Scan for the cell matching the given text and deliver its (x, y) coordinate at center. 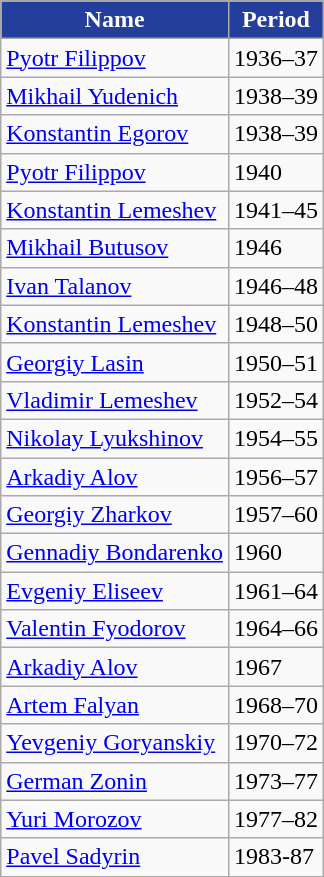
Valentin Fyodorov (115, 629)
1952–54 (276, 400)
1948–50 (276, 324)
Evgeniy Eliseev (115, 591)
Yevgeniy Goryanskiy (115, 743)
Nikolay Lyukshinov (115, 438)
Artem Falyan (115, 705)
1941–45 (276, 210)
Pavel Sadyrin (115, 857)
1954–55 (276, 438)
Mikhail Yudenich (115, 96)
1957–60 (276, 515)
1977–82 (276, 819)
Name (115, 20)
German Zonin (115, 781)
1970–72 (276, 743)
Gennadiy Bondarenko (115, 553)
1940 (276, 172)
Yuri Morozov (115, 819)
Vladimir Lemeshev (115, 400)
1961–64 (276, 591)
Georgiy Zharkov (115, 515)
1983-87 (276, 857)
1964–66 (276, 629)
1936–37 (276, 58)
1973–77 (276, 781)
1956–57 (276, 477)
Konstantin Egorov (115, 134)
Period (276, 20)
1946–48 (276, 286)
Georgiy Lasin (115, 362)
1946 (276, 248)
1967 (276, 667)
Mikhail Butusov (115, 248)
1960 (276, 553)
Ivan Talanov (115, 286)
1950–51 (276, 362)
1968–70 (276, 705)
